Provide the (X, Y) coordinate of the cell's center where the given text is located.  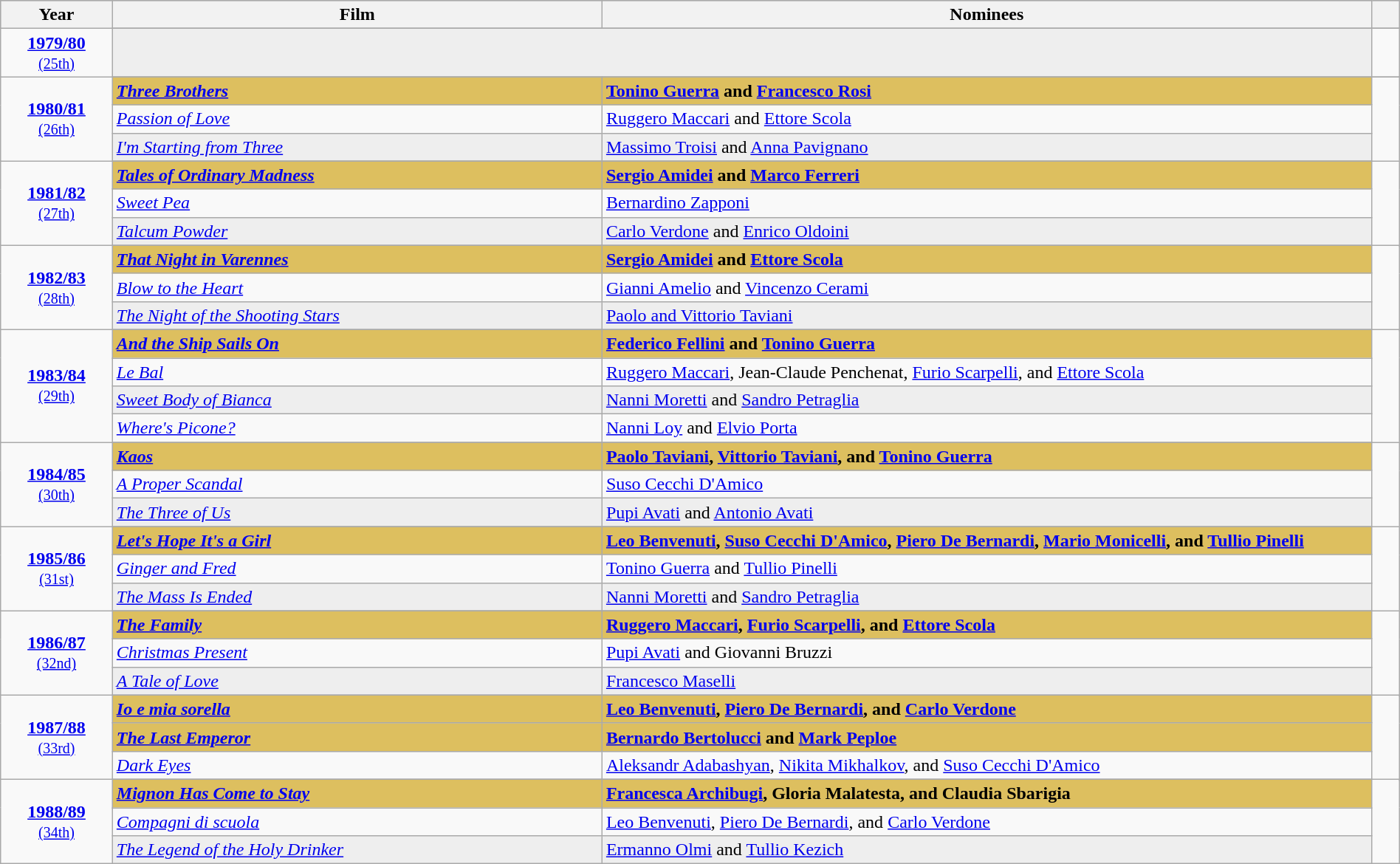
Le Bal (357, 371)
Blow to the Heart (357, 287)
Dark Eyes (357, 765)
A Tale of Love (357, 681)
Carlo Verdone and Enrico Oldoini (986, 231)
Gianni Amelio and Vincenzo Cerami (986, 287)
Pupi Avati and Giovanni Bruzzi (986, 653)
Nominees (986, 15)
1982/83(28th) (57, 287)
The Last Emperor (357, 737)
The Night of the Shooting Stars (357, 315)
The Three of Us (357, 512)
Kaos (357, 456)
Massimo Troisi and Anna Pavignano (986, 147)
Federico Fellini and Tonino Guerra (986, 343)
Year (57, 15)
Compagni di scuola (357, 822)
Ermanno Olmi and Tullio Kezich (986, 850)
Suso Cecchi D'Amico (986, 484)
Ruggero Maccari, Jean-Claude Penchenat, Furio Scarpelli, and Ettore Scola (986, 371)
The Family (357, 625)
Sweet Pea (357, 203)
Film (357, 15)
Tonino Guerra and Tullio Pinelli (986, 569)
1985/86(31st) (57, 569)
The Legend of the Holy Drinker (357, 850)
1979/80(25th) (57, 53)
1987/88(33rd) (57, 737)
Francesca Archibugi, Gloria Malatesta, and Claudia Sbarigia (986, 793)
Passion of Love (357, 119)
Christmas Present (357, 653)
Aleksandr Adabashyan, Nikita Mikhalkov, and Suso Cecchi D'Amico (986, 765)
And the Ship Sails On (357, 343)
That Night in Varennes (357, 259)
Ginger and Fred (357, 569)
Tales of Ordinary Madness (357, 175)
Ruggero Maccari and Ettore Scola (986, 119)
1980/81(26th) (57, 119)
Sergio Amidei and Marco Ferreri (986, 175)
Paolo and Vittorio Taviani (986, 315)
Tonino Guerra and Francesco Rosi (986, 91)
Where's Picone? (357, 428)
Ruggero Maccari, Furio Scarpelli, and Ettore Scola (986, 625)
Sweet Body of Bianca (357, 400)
Bernardo Bertolucci and Mark Peploe (986, 737)
Nanni Loy and Elvio Porta (986, 428)
Mignon Has Come to Stay (357, 793)
Paolo Taviani, Vittorio Taviani, and Tonino Guerra (986, 456)
1983/84(29th) (57, 385)
Sergio Amidei and Ettore Scola (986, 259)
Leo Benvenuti, Suso Cecchi D'Amico, Piero De Bernardi, Mario Monicelli, and Tullio Pinelli (986, 541)
Talcum Powder (357, 231)
1986/87(32nd) (57, 653)
Let's Hope It's a Girl (357, 541)
Pupi Avati and Antonio Avati (986, 512)
1984/85(30th) (57, 484)
Bernardino Zapponi (986, 203)
1988/89(34th) (57, 821)
Francesco Maselli (986, 681)
A Proper Scandal (357, 484)
1981/82(27th) (57, 203)
Three Brothers (357, 91)
Io e mia sorella (357, 709)
The Mass Is Ended (357, 597)
I'm Starting from Three (357, 147)
